Return (X, Y) of the center of cell containing provided text 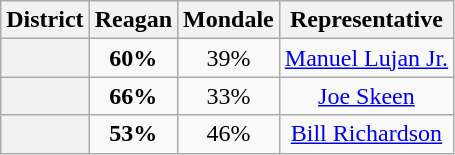
46% (229, 134)
53% (133, 134)
39% (229, 58)
Joe Skeen (366, 96)
District (45, 20)
Mondale (229, 20)
Bill Richardson (366, 134)
33% (229, 96)
60% (133, 58)
Manuel Lujan Jr. (366, 58)
Representative (366, 20)
66% (133, 96)
Reagan (133, 20)
